Search for the cell housing the specified text and yield its (x, y) center coordinate. 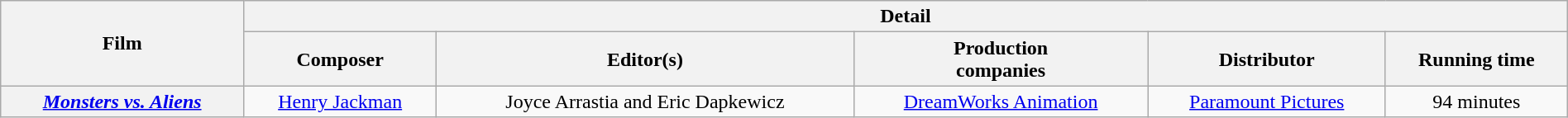
Editor(s) (645, 59)
DreamWorks Animation (1001, 101)
94 minutes (1476, 101)
Detail (906, 17)
Distributor (1267, 59)
Composer (341, 59)
Paramount Pictures (1267, 101)
Film (122, 43)
Henry Jackman (341, 101)
Monsters vs. Aliens (122, 101)
Productioncompanies (1001, 59)
Joyce Arrastia and Eric Dapkewicz (645, 101)
Running time (1476, 59)
